Locate the cell with the specified text and output its [x, y] center coordinate. 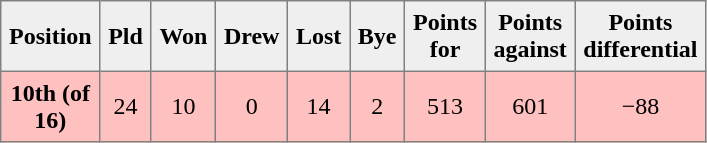
Points against [530, 36]
Pld [126, 36]
Points for [446, 36]
Lost [319, 36]
Position [50, 36]
Bye [378, 36]
Won [184, 36]
14 [319, 106]
513 [446, 106]
Points differential [640, 36]
24 [126, 106]
Drew [252, 36]
10 [184, 106]
0 [252, 106]
−88 [640, 106]
2 [378, 106]
601 [530, 106]
10th (of 16) [50, 106]
